Capture the cell that displays the provided text and extract its [X, Y] central coordinate. 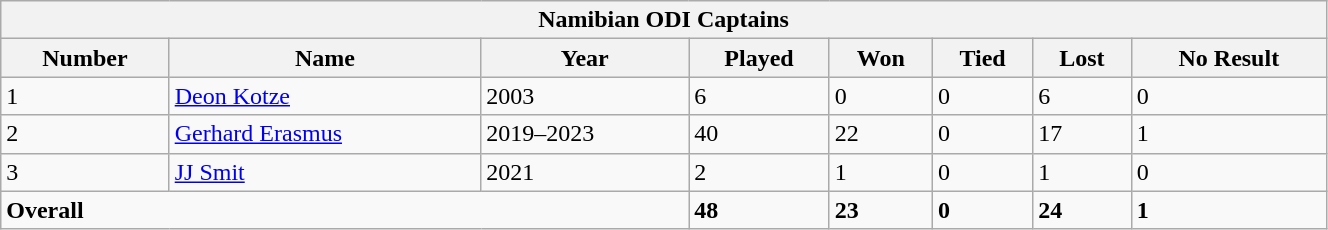
40 [759, 134]
Deon Kotze [325, 96]
Name [325, 58]
Lost [1082, 58]
Played [759, 58]
22 [880, 134]
2021 [585, 172]
23 [880, 210]
Won [880, 58]
Overall [345, 210]
JJ Smit [325, 172]
17 [1082, 134]
Namibian ODI Captains [664, 20]
Number [85, 58]
24 [1082, 210]
48 [759, 210]
No Result [1228, 58]
Year [585, 58]
Gerhard Erasmus [325, 134]
3 [85, 172]
Tied [982, 58]
2003 [585, 96]
2019–2023 [585, 134]
